Return the (X, Y) coordinate for the center point of the cell that contains the specified text.  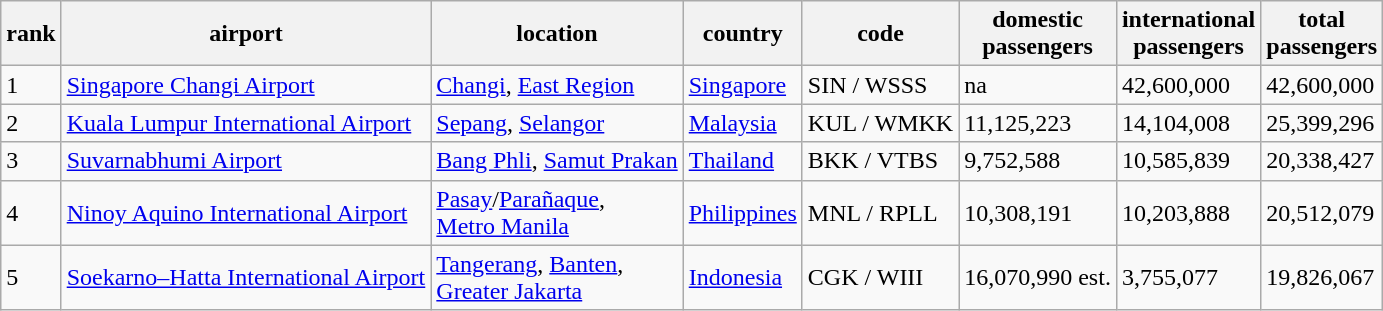
3 (31, 161)
Tangerang, Banten,Greater Jakarta (557, 278)
1 (31, 85)
Singapore (742, 85)
25,399,296 (1322, 123)
Indonesia (742, 278)
5 (31, 278)
3,755,077 (1188, 278)
Suvarnabhumi Airport (246, 161)
Thailand (742, 161)
14,104,008 (1188, 123)
2 (31, 123)
Bang Phli, Samut Prakan (557, 161)
location (557, 34)
20,338,427 (1322, 161)
domesticpassengers (1038, 34)
Ninoy Aquino International Airport (246, 212)
Pasay/Parañaque,Metro Manila (557, 212)
9,752,588 (1038, 161)
BKK / VTBS (880, 161)
airport (246, 34)
rank (31, 34)
Sepang, Selangor (557, 123)
19,826,067 (1322, 278)
Philippines (742, 212)
16,070,990 est. (1038, 278)
10,585,839 (1188, 161)
11,125,223 (1038, 123)
Singapore Changi Airport (246, 85)
Changi, East Region (557, 85)
Soekarno–Hatta International Airport (246, 278)
Kuala Lumpur International Airport (246, 123)
20,512,079 (1322, 212)
internationalpassengers (1188, 34)
Malaysia (742, 123)
MNL / RPLL (880, 212)
code (880, 34)
CGK / WIII (880, 278)
country (742, 34)
4 (31, 212)
SIN / WSSS (880, 85)
10,203,888 (1188, 212)
10,308,191 (1038, 212)
KUL / WMKK (880, 123)
totalpassengers (1322, 34)
na (1038, 85)
